Detect which cell encompasses the target text, then output its [x, y] center coordinate. 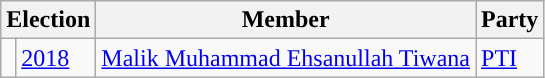
Election [48, 20]
Member [286, 20]
Party [510, 20]
2018 [56, 58]
Malik Muhammad Ehsanullah Tiwana [286, 58]
PTI [510, 58]
